Output the (x, y) coordinate of the center of the cell containing the given text.  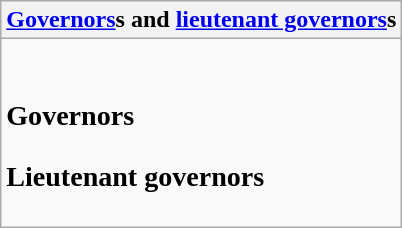
Governorss and lieutenant governorss (202, 20)
GovernorsLieutenant governors (202, 133)
